Pinpoint the cell where the given text exists, returning its [X, Y] midpoint coordinate. 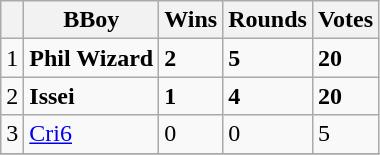
Votes [345, 20]
Cri6 [92, 134]
3 [12, 134]
BBoy [92, 20]
4 [268, 96]
Phil Wizard [92, 58]
Issei [92, 96]
Rounds [268, 20]
Wins [191, 20]
